Pinpoint the cell where the given text exists, returning its [X, Y] midpoint coordinate. 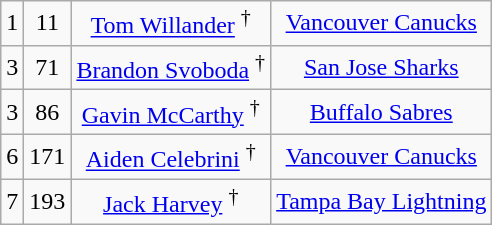
Gavin McCarthy † [171, 112]
11 [48, 24]
86 [48, 112]
Buffalo Sabres [382, 112]
Tom Willander † [171, 24]
Brandon Svoboda † [171, 68]
1 [12, 24]
6 [12, 156]
171 [48, 156]
7 [12, 202]
193 [48, 202]
Tampa Bay Lightning [382, 202]
71 [48, 68]
Jack Harvey † [171, 202]
Aiden Celebrini † [171, 156]
San Jose Sharks [382, 68]
